Provide the (X, Y) coordinate of the cell's center where the given text is located.  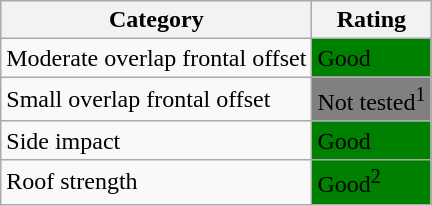
Not tested1 (372, 100)
Roof strength (156, 182)
Good2 (372, 182)
Moderate overlap frontal offset (156, 58)
Rating (372, 20)
Small overlap frontal offset (156, 100)
Side impact (156, 140)
Category (156, 20)
